Provide the [x, y] coordinate of the cell's center where the given text is located.  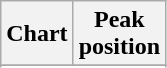
Chart [37, 34]
Peakposition [119, 34]
